Determine the (x, y) coordinate at the center of the cell enclosing the given text.  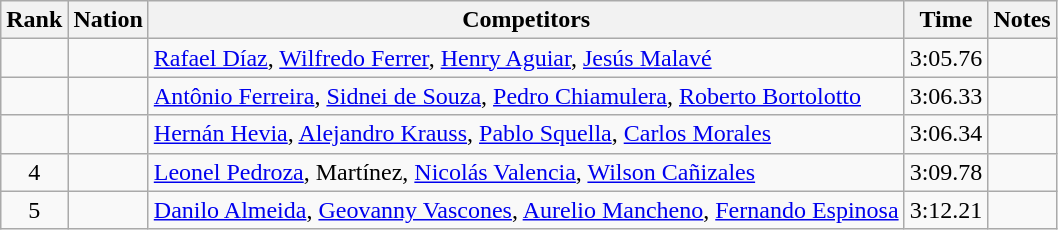
Hernán Hevia, Alejandro Krauss, Pablo Squella, Carlos Morales (526, 134)
5 (34, 210)
3:12.21 (946, 210)
Nation (108, 20)
3:09.78 (946, 172)
Time (946, 20)
Danilo Almeida, Geovanny Vascones, Aurelio Mancheno, Fernando Espinosa (526, 210)
3:06.33 (946, 96)
Rank (34, 20)
Leonel Pedroza, Martínez, Nicolás Valencia, Wilson Cañizales (526, 172)
Rafael Díaz, Wilfredo Ferrer, Henry Aguiar, Jesús Malavé (526, 58)
3:06.34 (946, 134)
3:05.76 (946, 58)
Notes (1022, 20)
Antônio Ferreira, Sidnei de Souza, Pedro Chiamulera, Roberto Bortolotto (526, 96)
4 (34, 172)
Competitors (526, 20)
